Detect which cell encompasses the target text, then output its [X, Y] center coordinate. 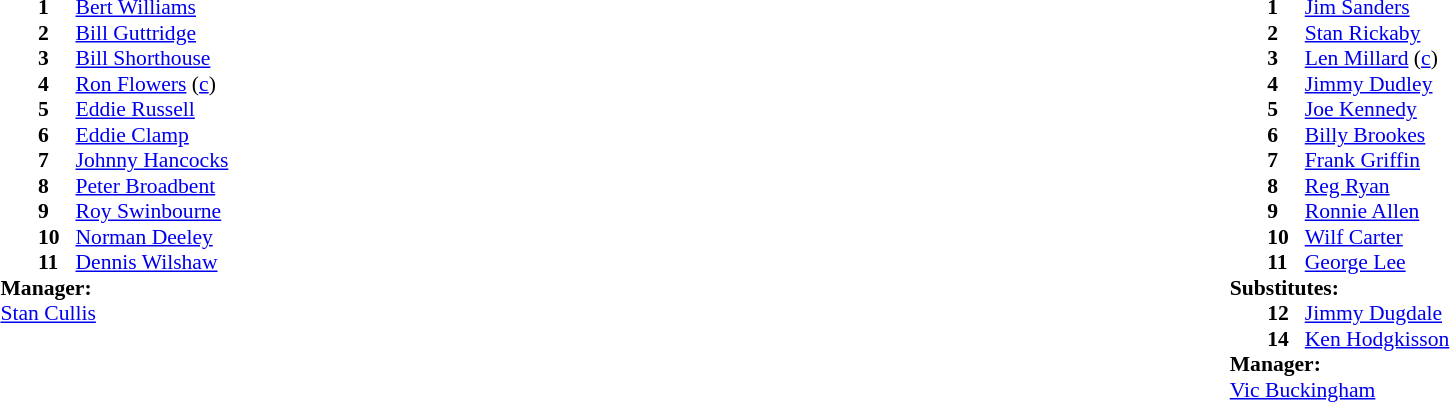
14 [1286, 339]
Roy Swinbourne [226, 211]
Bill Shorthouse [226, 59]
Peter Broadbent [226, 186]
Eddie Clamp [226, 135]
12 [1286, 313]
Norman Deeley [226, 237]
Bill Guttridge [226, 33]
Dennis Wilshaw [226, 263]
Manager: [188, 288]
Eddie Russell [226, 109]
Stan Cullis [188, 313]
Ron Flowers (c) [226, 84]
Johnny Hancocks [226, 161]
